Capture the cell that displays the provided text and extract its [x, y] central coordinate. 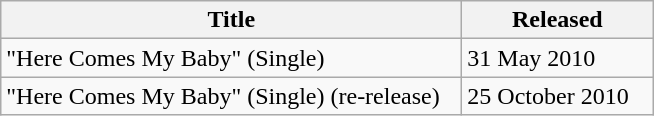
31 May 2010 [558, 58]
25 October 2010 [558, 96]
"Here Comes My Baby" (Single) (re-release) [232, 96]
"Here Comes My Baby" (Single) [232, 58]
Released [558, 20]
Title [232, 20]
